Output the (X, Y) coordinate of the center of the cell containing the given text.  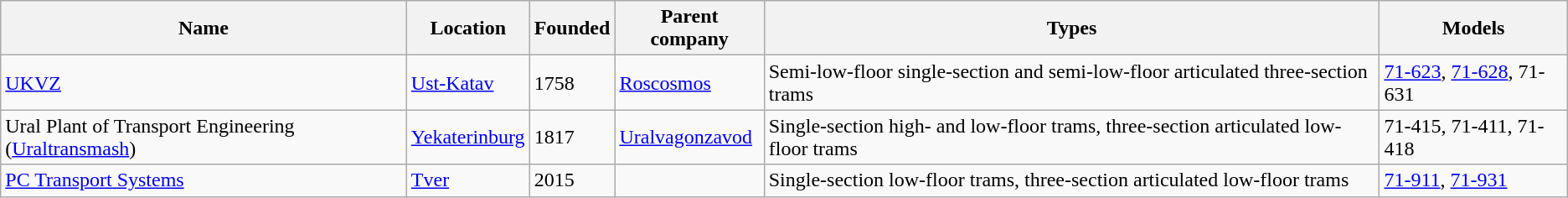
Tver (467, 180)
Ust-Katav (467, 82)
Ural Plant of Transport Engineering (Uraltransmash) (204, 138)
Yekaterinburg (467, 138)
Single-section low-floor trams, three-section articulated low-floor trams (1072, 180)
Location (467, 29)
Single-section high- and low-floor trams, three-section articulated low-floor trams (1072, 138)
71-415, 71-411, 71-418 (1473, 138)
Models (1473, 29)
71-911, 71-931 (1473, 180)
Semi-low-floor single-section and semi-low-floor articulated three-section trams (1072, 82)
Roscosmos (689, 82)
1817 (572, 138)
Name (204, 29)
Founded (572, 29)
Parent company (689, 29)
UKVZ (204, 82)
Types (1072, 29)
PC Transport Systems (204, 180)
Uralvagonzavod (689, 138)
1758 (572, 82)
71-623, 71-628, 71-631 (1473, 82)
2015 (572, 180)
